Capture the cell that displays the provided text and extract its [x, y] central coordinate. 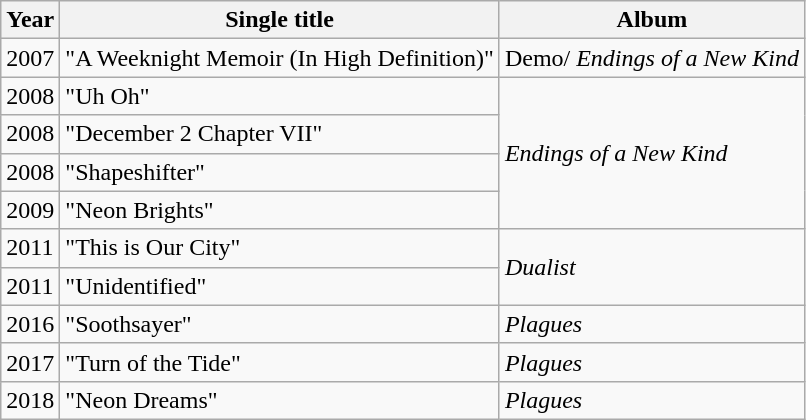
"Uh Oh" [280, 96]
Demo/ Endings of a New Kind [652, 58]
"Neon Dreams" [280, 400]
Single title [280, 20]
Endings of a New Kind [652, 153]
Album [652, 20]
"A Weeknight Memoir (In High Definition)" [280, 58]
2016 [30, 324]
"Turn of the Tide" [280, 362]
"This is Our City" [280, 248]
"Shapeshifter" [280, 172]
"December 2 Chapter VII" [280, 134]
2018 [30, 400]
"Neon Brights" [280, 210]
"Soothsayer" [280, 324]
2017 [30, 362]
Dualist [652, 267]
2009 [30, 210]
2007 [30, 58]
Year [30, 20]
"Unidentified" [280, 286]
